Search for the cell housing the specified text and yield its (X, Y) center coordinate. 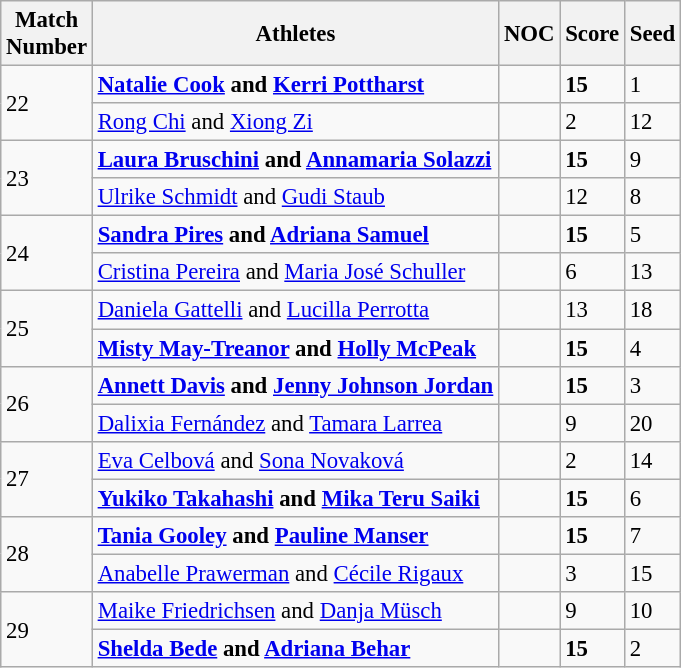
23 (47, 178)
18 (652, 310)
27 (47, 478)
Maike Friedrichsen and Danja Müsch (295, 611)
Yukiko Takahashi and Mika Teru Saiki (295, 498)
Laura Bruschini and Annamaria Solazzi (295, 160)
24 (47, 254)
Score (592, 34)
4 (652, 348)
Match Number (47, 34)
29 (47, 630)
5 (652, 235)
Rong Chi and Xiong Zi (295, 122)
Ulrike Schmidt and Gudi Staub (295, 197)
8 (652, 197)
7 (652, 536)
Annett Davis and Jenny Johnson Jordan (295, 385)
Tania Gooley and Pauline Manser (295, 536)
Eva Celbová and Sona Novaková (295, 460)
25 (47, 328)
Daniela Gattelli and Lucilla Perrotta (295, 310)
Sandra Pires and Adriana Samuel (295, 235)
Dalixia Fernández and Tamara Larrea (295, 423)
NOC (530, 34)
28 (47, 554)
Shelda Bede and Adriana Behar (295, 648)
Anabelle Prawerman and Cécile Rigaux (295, 573)
14 (652, 460)
20 (652, 423)
Natalie Cook and Kerri Pottharst (295, 85)
Cristina Pereira and Maria José Schuller (295, 273)
22 (47, 104)
10 (652, 611)
1 (652, 85)
26 (47, 404)
Athletes (295, 34)
Seed (652, 34)
Misty May-Treanor and Holly McPeak (295, 348)
